Identify which cell holds the provided text, then report its [X, Y] central coordinate. 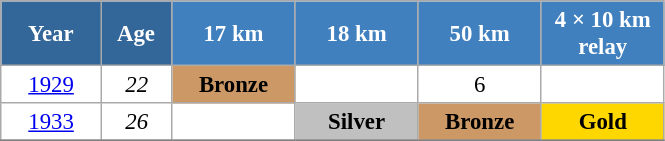
Silver [356, 122]
50 km [480, 34]
Gold [602, 122]
1933 [52, 122]
6 [480, 85]
4 × 10 km relay [602, 34]
Year [52, 34]
17 km [234, 34]
1929 [52, 85]
18 km [356, 34]
Age [136, 34]
26 [136, 122]
22 [136, 85]
